Find where the given text appears and provide that cell's center as [X, Y] coordinate. 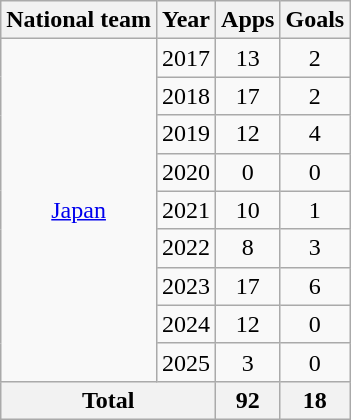
National team [79, 20]
8 [248, 248]
2021 [186, 210]
92 [248, 400]
10 [248, 210]
18 [315, 400]
2022 [186, 248]
6 [315, 286]
4 [315, 134]
2018 [186, 96]
13 [248, 58]
1 [315, 210]
2025 [186, 362]
2019 [186, 134]
Apps [248, 20]
Total [108, 400]
2017 [186, 58]
2020 [186, 172]
Year [186, 20]
Japan [79, 210]
Goals [315, 20]
2023 [186, 286]
2024 [186, 324]
